Detect which cell encompasses the target text, then output its [x, y] center coordinate. 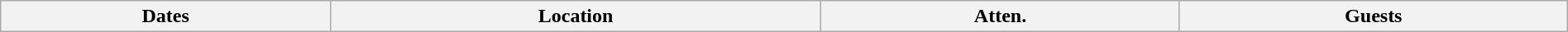
Guests [1373, 16]
Atten. [1001, 16]
Location [576, 16]
Dates [165, 16]
